Extract the [x, y] coordinate from the center of the cell holding the provided text.  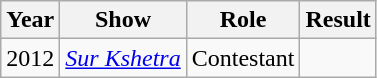
Show [123, 20]
Result [338, 20]
Sur Kshetra [123, 58]
Contestant [243, 58]
2012 [30, 58]
Year [30, 20]
Role [243, 20]
